Detect which cell encompasses the target text, then output its [X, Y] center coordinate. 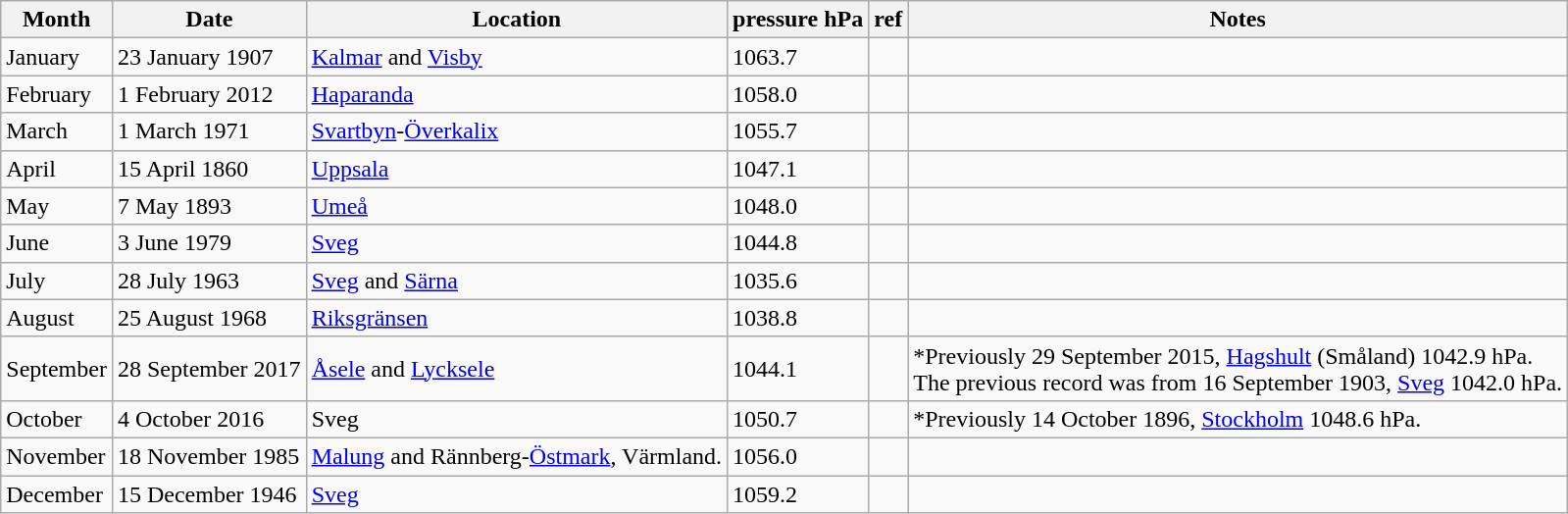
1055.7 [798, 131]
Location [516, 20]
1044.1 [798, 369]
28 September 2017 [209, 369]
September [57, 369]
23 January 1907 [209, 57]
Month [57, 20]
January [57, 57]
1056.0 [798, 456]
1063.7 [798, 57]
Malung and Rännberg-Östmark, Värmland. [516, 456]
Sveg and Särna [516, 281]
4 October 2016 [209, 419]
April [57, 169]
pressure hPa [798, 20]
1 February 2012 [209, 94]
Haparanda [516, 94]
Svartbyn-Överkalix [516, 131]
1048.0 [798, 206]
1050.7 [798, 419]
December [57, 493]
1044.8 [798, 243]
October [57, 419]
28 July 1963 [209, 281]
1038.8 [798, 318]
June [57, 243]
1059.2 [798, 493]
1 March 1971 [209, 131]
July [57, 281]
Riksgränsen [516, 318]
*Previously 29 September 2015, Hagshult (Småland) 1042.9 hPa.The previous record was from 16 September 1903, Sveg 1042.0 hPa. [1238, 369]
18 November 1985 [209, 456]
May [57, 206]
25 August 1968 [209, 318]
February [57, 94]
*Previously 14 October 1896, Stockholm 1048.6 hPa. [1238, 419]
Umeå [516, 206]
November [57, 456]
1058.0 [798, 94]
1047.1 [798, 169]
Date [209, 20]
7 May 1893 [209, 206]
March [57, 131]
August [57, 318]
15 April 1860 [209, 169]
Åsele and Lycksele [516, 369]
3 June 1979 [209, 243]
1035.6 [798, 281]
Kalmar and Visby [516, 57]
ref [888, 20]
Notes [1238, 20]
Uppsala [516, 169]
15 December 1946 [209, 493]
